Detect which cell encompasses the target text, then output its [X, Y] center coordinate. 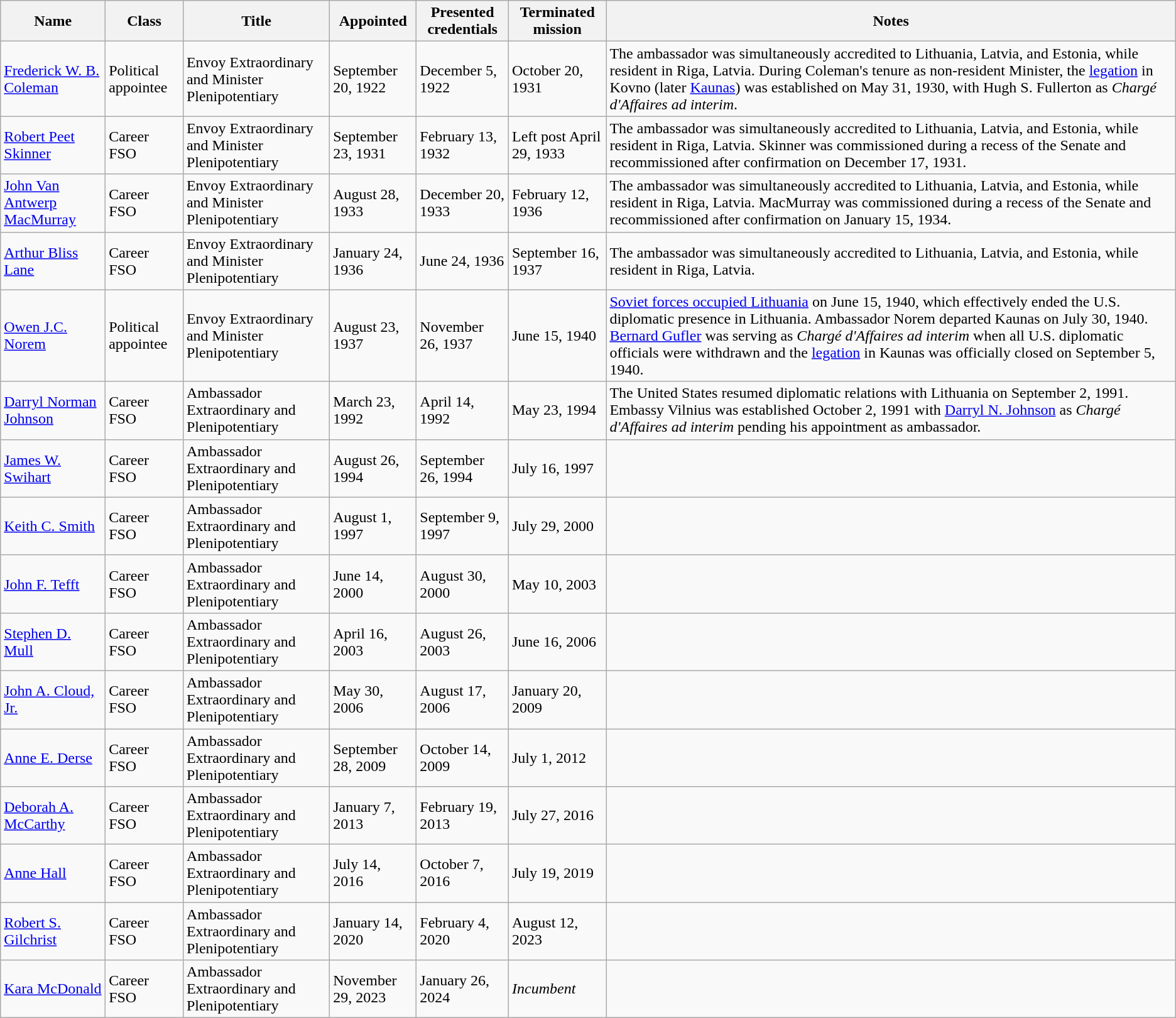
Appointed [373, 21]
October 7, 2016 [462, 873]
March 23, 1992 [373, 410]
Anne E. Derse [53, 758]
July 27, 2016 [557, 816]
Title [256, 21]
Notes [891, 21]
August 28, 1933 [373, 203]
John F. Tefft [53, 584]
January 24, 1936 [373, 261]
September 23, 1931 [373, 145]
February 4, 2020 [462, 931]
Presented credentials [462, 21]
Robert S. Gilchrist [53, 931]
June 15, 1940 [557, 336]
Arthur Bliss Lane [53, 261]
July 16, 1997 [557, 468]
August 26, 1994 [373, 468]
January 14, 2020 [373, 931]
September 28, 2009 [373, 758]
May 30, 2006 [373, 699]
January 26, 2024 [462, 989]
Stephen D. Mull [53, 642]
The ambassador was simultaneously accredited to Lithuania, Latvia, and Estonia, while resident in Riga, Latvia. [891, 261]
November 29, 2023 [373, 989]
Incumbent [557, 989]
Robert Peet Skinner [53, 145]
April 16, 2003 [373, 642]
September 26, 1994 [462, 468]
October 14, 2009 [462, 758]
Terminated mission [557, 21]
Darryl Norman Johnson [53, 410]
August 1, 1997 [373, 526]
April 14, 1992 [462, 410]
July 19, 2019 [557, 873]
August 17, 2006 [462, 699]
May 10, 2003 [557, 584]
June 24, 1936 [462, 261]
Deborah A. McCarthy [53, 816]
August 26, 2003 [462, 642]
September 16, 1937 [557, 261]
January 7, 2013 [373, 816]
August 30, 2000 [462, 584]
September 9, 1997 [462, 526]
Frederick W. B. Coleman [53, 79]
James W. Swihart [53, 468]
Anne Hall [53, 873]
Kara McDonald [53, 989]
July 29, 2000 [557, 526]
July 14, 2016 [373, 873]
May 23, 1994 [557, 410]
Keith C. Smith [53, 526]
December 5, 1922 [462, 79]
August 23, 1937 [373, 336]
Owen J.C. Norem [53, 336]
Name [53, 21]
August 12, 2023 [557, 931]
January 20, 2009 [557, 699]
John A. Cloud, Jr. [53, 699]
John Van Antwerp MacMurray [53, 203]
July 1, 2012 [557, 758]
September 20, 1922 [373, 79]
Left post April 29, 1933 [557, 145]
November 26, 1937 [462, 336]
February 12, 1936 [557, 203]
February 13, 1932 [462, 145]
June 14, 2000 [373, 584]
October 20, 1931 [557, 79]
Class [144, 21]
February 19, 2013 [462, 816]
December 20, 1933 [462, 203]
June 16, 2006 [557, 642]
